Scan for the cell matching the given text and deliver its (x, y) coordinate at center. 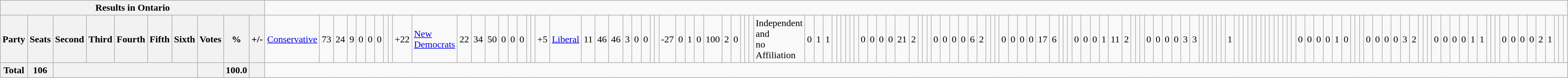
17 (1042, 39)
34 (478, 39)
Conservative (292, 39)
-27 (668, 39)
106 (40, 70)
100.0 (236, 70)
73 (326, 39)
9 (352, 39)
24 (341, 39)
Second (70, 39)
+/- (257, 39)
Liberal (566, 39)
Votes (210, 39)
Party (14, 39)
+5 (543, 39)
Seats (40, 39)
Fourth (131, 39)
Total (14, 70)
21 (902, 39)
Results in Ontario (133, 8)
50 (492, 39)
Fifth (160, 39)
Third (101, 39)
% (236, 39)
New Democrats (435, 39)
22 (464, 39)
Sixth (185, 39)
Independent andno Affiliation (779, 39)
+22 (402, 39)
100 (713, 39)
